Output the (X, Y) coordinate of the center of the cell containing the given text.  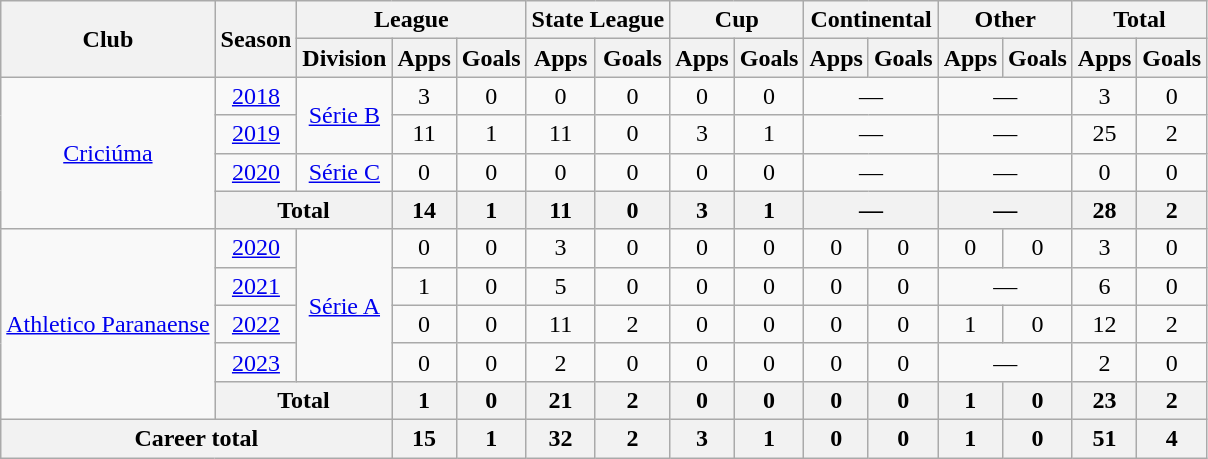
State League (598, 20)
Série C (344, 172)
Continental (871, 20)
4 (1172, 438)
2021 (256, 286)
Série A (344, 305)
15 (424, 438)
23 (1104, 400)
2019 (256, 134)
5 (560, 286)
28 (1104, 210)
Division (344, 58)
Club (108, 39)
Season (256, 39)
21 (560, 400)
25 (1104, 134)
2018 (256, 96)
2022 (256, 324)
Cup (737, 20)
League (412, 20)
12 (1104, 324)
Career total (196, 438)
6 (1104, 286)
Criciúma (108, 153)
32 (560, 438)
Athletico Paranaense (108, 324)
Série B (344, 115)
Other (1005, 20)
51 (1104, 438)
14 (424, 210)
2023 (256, 362)
